From the cell containing the given text, extract its center point as [X, Y] coordinate. 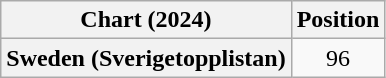
Sweden (Sverigetopplistan) [146, 58]
Position [338, 20]
Chart (2024) [146, 20]
96 [338, 58]
